Find where the given text appears and provide that cell's center as [X, Y] coordinate. 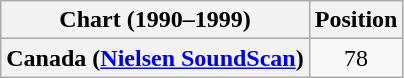
Position [356, 20]
78 [356, 58]
Chart (1990–1999) [155, 20]
Canada (Nielsen SoundScan) [155, 58]
